Provide the [x, y] coordinate of the cell's center where the given text is located.  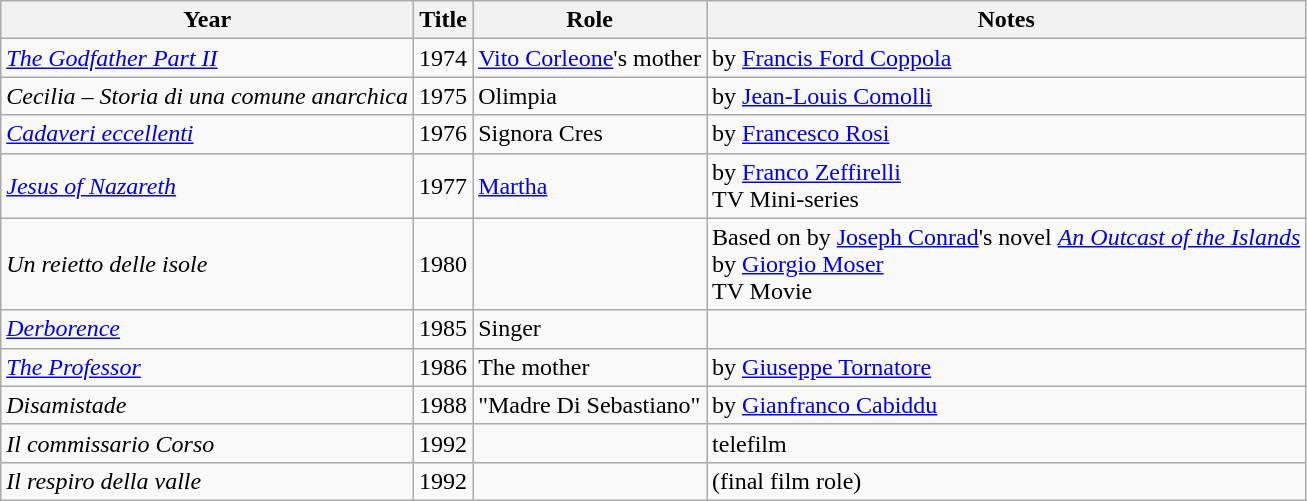
Title [444, 20]
by Jean-Louis Comolli [1006, 96]
1974 [444, 58]
Vito Corleone's mother [590, 58]
by Franco ZeffirelliTV Mini-series [1006, 186]
Derborence [208, 329]
by Francis Ford Coppola [1006, 58]
1977 [444, 186]
(final film role) [1006, 481]
Singer [590, 329]
by Gianfranco Cabiddu [1006, 405]
Role [590, 20]
Olimpia [590, 96]
1980 [444, 264]
The Professor [208, 367]
Cadaveri eccellenti [208, 134]
1988 [444, 405]
telefilm [1006, 443]
Martha [590, 186]
1985 [444, 329]
Un reietto delle isole [208, 264]
Year [208, 20]
Notes [1006, 20]
by Giuseppe Tornatore [1006, 367]
1975 [444, 96]
Il respiro della valle [208, 481]
by Francesco Rosi [1006, 134]
The Godfather Part II [208, 58]
Signora Cres [590, 134]
The mother [590, 367]
Il commissario Corso [208, 443]
Cecilia – Storia di una comune anarchica [208, 96]
1976 [444, 134]
Disamistade [208, 405]
Jesus of Nazareth [208, 186]
"Madre Di Sebastiano" [590, 405]
1986 [444, 367]
Based on by Joseph Conrad's novel An Outcast of the Islandsby Giorgio MoserTV Movie [1006, 264]
